Identify which cell holds the provided text, then report its [x, y] central coordinate. 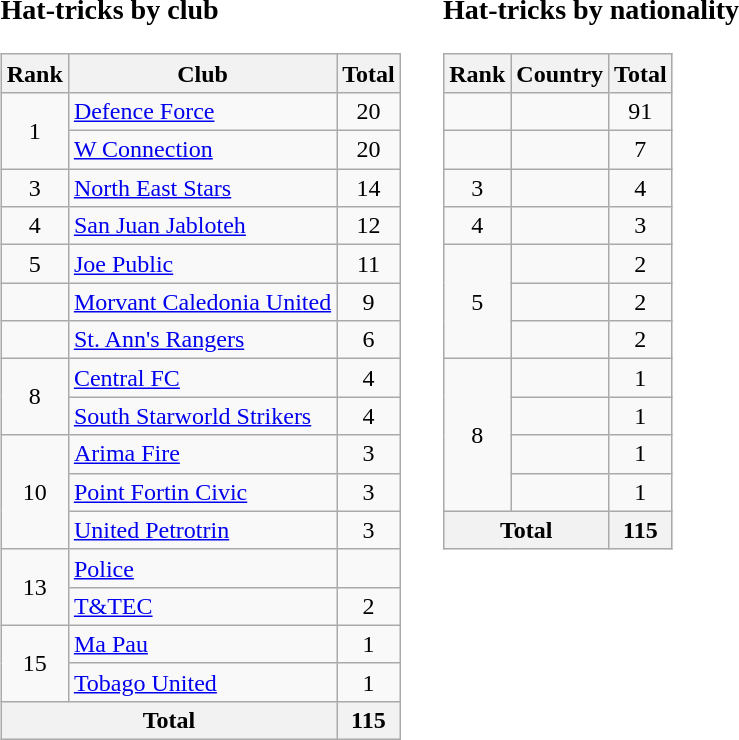
Central FC [202, 378]
Club [202, 73]
13 [34, 587]
7 [641, 150]
T&TEC [202, 606]
14 [369, 188]
Point Fortin Civic [202, 492]
North East Stars [202, 188]
San Juan Jabloteh [202, 226]
15 [34, 663]
United Petrotrin [202, 530]
Joe Public [202, 264]
12 [369, 226]
11 [369, 264]
9 [369, 302]
Morvant Caledonia United [202, 302]
Defence Force [202, 111]
Arima Fire [202, 454]
10 [34, 492]
91 [641, 111]
6 [369, 340]
St. Ann's Rangers [202, 340]
Ma Pau [202, 644]
W Connection [202, 150]
Police [202, 568]
South Starworld Strikers [202, 416]
Country [560, 73]
Tobago United [202, 682]
